Identify which cell holds the provided text, then report its [x, y] central coordinate. 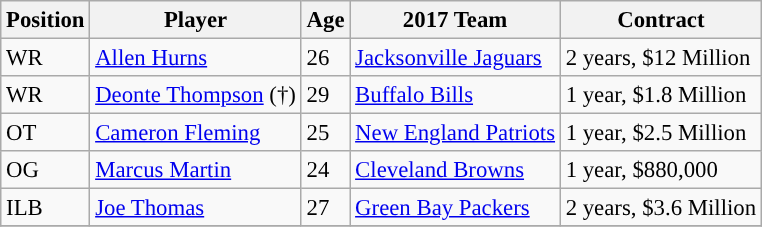
24 [326, 170]
Buffalo Bills [456, 95]
27 [326, 208]
Player [196, 20]
2 years, $3.6 Million [660, 208]
Contract [660, 20]
26 [326, 58]
Cleveland Browns [456, 170]
Joe Thomas [196, 208]
OG [46, 170]
OT [46, 133]
New England Patriots [456, 133]
2 years, $12 Million [660, 58]
Jacksonville Jaguars [456, 58]
29 [326, 95]
1 year, $1.8 Million [660, 95]
2017 Team [456, 20]
25 [326, 133]
Green Bay Packers [456, 208]
Allen Hurns [196, 58]
1 year, $2.5 Million [660, 133]
ILB [46, 208]
Cameron Fleming [196, 133]
1 year, $880,000 [660, 170]
Position [46, 20]
Age [326, 20]
Deonte Thompson (†) [196, 95]
Marcus Martin [196, 170]
